Search for the cell housing the specified text and yield its [x, y] center coordinate. 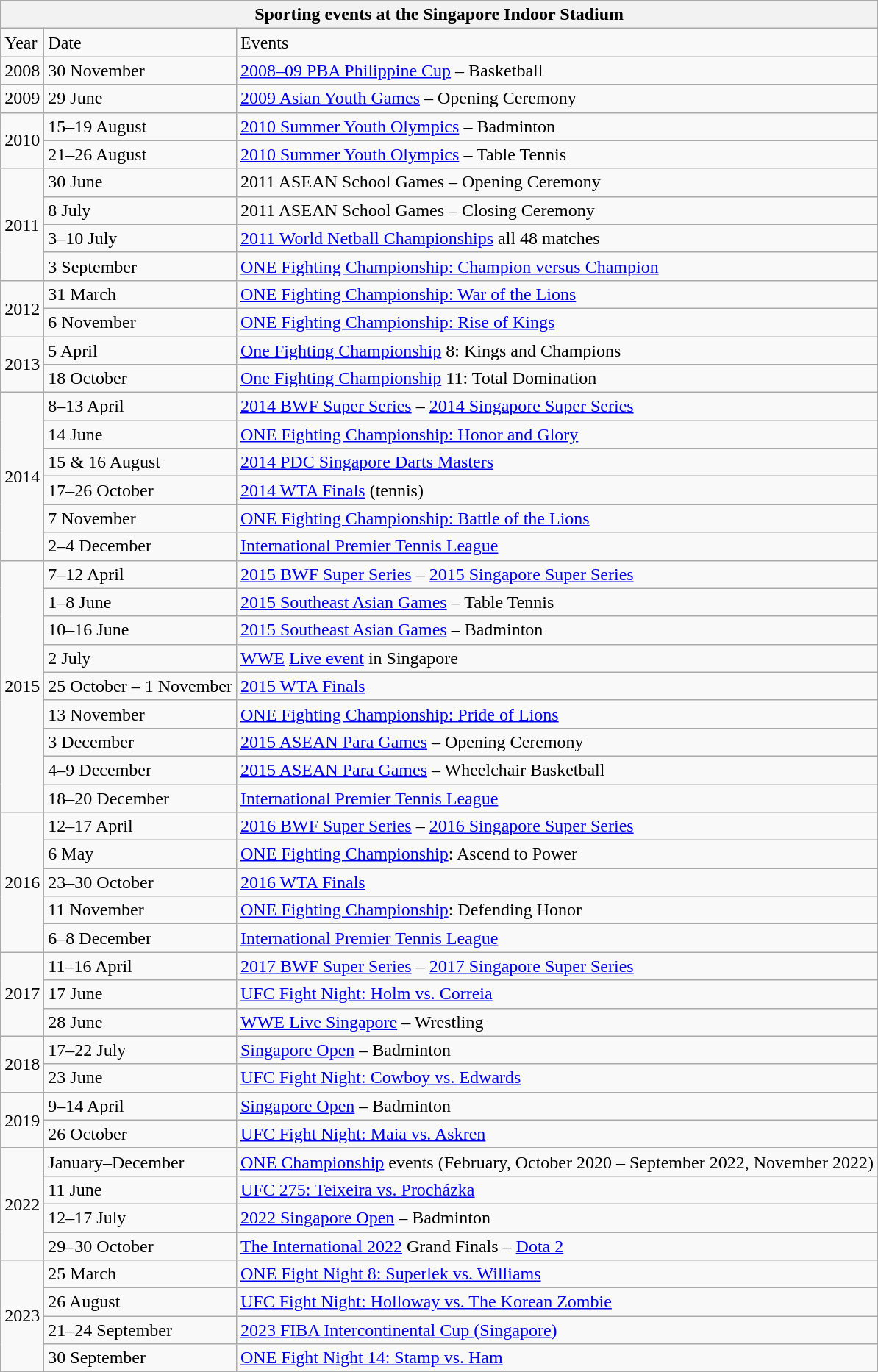
7–12 April [140, 574]
3–10 July [140, 238]
17–22 July [140, 1050]
30 November [140, 71]
17 June [140, 994]
15–19 August [140, 126]
1–8 June [140, 602]
11 June [140, 1190]
11 November [140, 910]
6 November [140, 322]
29–30 October [140, 1246]
UFC 275: Teixeira vs. Procházka [557, 1190]
2023 [22, 1316]
18–20 December [140, 798]
18 October [140, 379]
12–17 April [140, 826]
2011 ASEAN School Games – Opening Ceremony [557, 182]
Date [140, 43]
Year [22, 43]
2014 [22, 476]
10–16 June [140, 630]
2016 [22, 882]
2011 [22, 224]
Sporting events at the Singapore Indoor Stadium [440, 15]
29 June [140, 99]
2016 WTA Finals [557, 882]
31 March [140, 294]
ONE Fight Night 14: Stamp vs. Ham [557, 1358]
ONE Fighting Championship: Rise of Kings [557, 322]
5 April [140, 351]
2019 [22, 1120]
12–17 July [140, 1218]
One Fighting Championship 8: Kings and Champions [557, 351]
2015 WTA Finals [557, 686]
WWE Live event in Singapore [557, 658]
2015 Southeast Asian Games – Table Tennis [557, 602]
ONE Fighting Championship: Honor and Glory [557, 435]
ONE Fighting Championship: Battle of the Lions [557, 518]
7 November [140, 518]
2015 BWF Super Series – 2015 Singapore Super Series [557, 574]
30 June [140, 182]
26 October [140, 1134]
The International 2022 Grand Finals – Dota 2 [557, 1246]
2015 ASEAN Para Games – Wheelchair Basketball [557, 770]
One Fighting Championship 11: Total Domination [557, 379]
3 September [140, 266]
2008–09 PBA Philippine Cup – Basketball [557, 71]
8 July [140, 210]
ONE Fighting Championship: War of the Lions [557, 294]
2022 Singapore Open – Badminton [557, 1218]
2008 [22, 71]
WWE Live Singapore – Wrestling [557, 1022]
6 May [140, 854]
2017 BWF Super Series – 2017 Singapore Super Series [557, 966]
2018 [22, 1064]
23 June [140, 1078]
26 August [140, 1302]
2013 [22, 365]
ONE Championship events (February, October 2020 – September 2022, November 2022) [557, 1162]
25 October – 1 November [140, 686]
17–26 October [140, 490]
2023 FIBA Intercontinental Cup (Singapore) [557, 1330]
4–9 December [140, 770]
2010 Summer Youth Olympics – Table Tennis [557, 154]
2016 BWF Super Series – 2016 Singapore Super Series [557, 826]
2015 [22, 687]
23–30 October [140, 882]
ONE Fighting Championship: Champion versus Champion [557, 266]
2–4 December [140, 546]
2011 World Netball Championships all 48 matches [557, 238]
UFC Fight Night: Cowboy vs. Edwards [557, 1078]
25 March [140, 1274]
ONE Fighting Championship: Defending Honor [557, 910]
30 September [140, 1358]
ONE Fighting Championship: Ascend to Power [557, 854]
2010 Summer Youth Olympics – Badminton [557, 126]
2012 [22, 308]
2009 Asian Youth Games – Opening Ceremony [557, 99]
2014 PDC Singapore Darts Masters [557, 462]
ONE Fighting Championship: Pride of Lions [557, 714]
11–16 April [140, 966]
2014 BWF Super Series – 2014 Singapore Super Series [557, 407]
9–14 April [140, 1106]
2011 ASEAN School Games – Closing Ceremony [557, 210]
21–24 September [140, 1330]
ONE Fight Night 8: Superlek vs. Williams [557, 1274]
2015 Southeast Asian Games – Badminton [557, 630]
UFC Fight Night: Holloway vs. The Korean Zombie [557, 1302]
14 June [140, 435]
6–8 December [140, 938]
2014 WTA Finals (tennis) [557, 490]
UFC Fight Night: Maia vs. Askren [557, 1134]
2015 ASEAN Para Games – Opening Ceremony [557, 742]
8–13 April [140, 407]
21–26 August [140, 154]
2022 [22, 1204]
28 June [140, 1022]
January–December [140, 1162]
2017 [22, 994]
15 & 16 August [140, 462]
2 July [140, 658]
13 November [140, 714]
2010 [22, 140]
3 December [140, 742]
Events [557, 43]
UFC Fight Night: Holm vs. Correia [557, 994]
2009 [22, 99]
